Return the [X, Y] coordinate for the center point of the cell that contains the specified text.  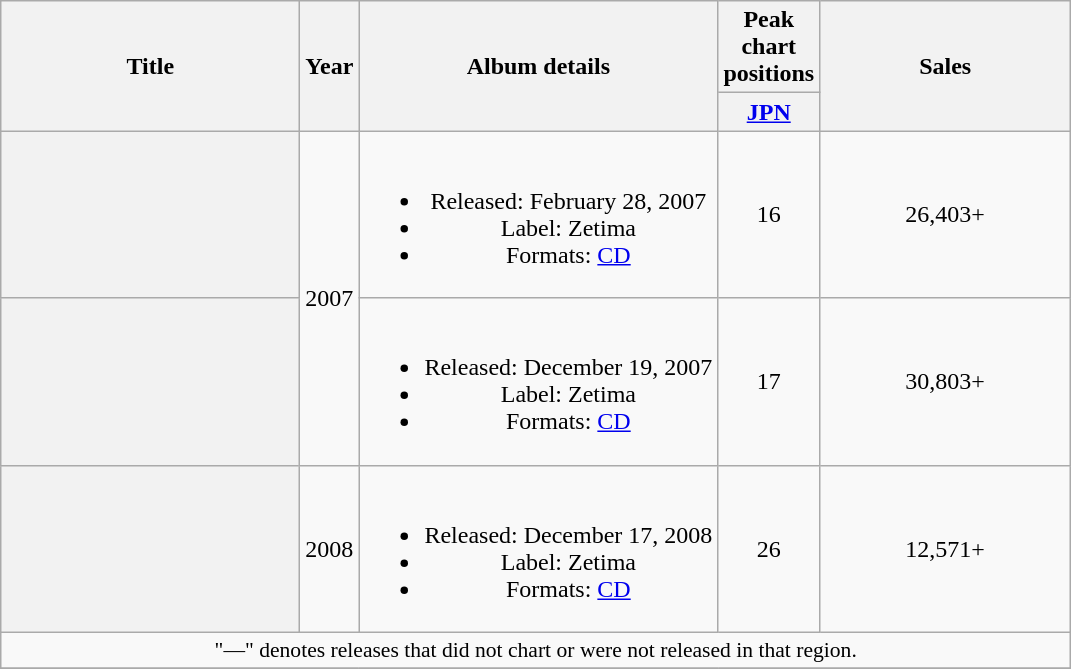
30,803+ [946, 382]
Released: December 17, 2008Label: ZetimaFormats: CD [538, 548]
Released: February 28, 2007Label: ZetimaFormats: CD [538, 214]
Peak chart positions [769, 47]
2007 [330, 298]
Released: December 19, 2007Label: ZetimaFormats: CD [538, 382]
2008 [330, 548]
Album details [538, 66]
Sales [946, 66]
Title [150, 66]
17 [769, 382]
16 [769, 214]
26,403+ [946, 214]
Year [330, 66]
26 [769, 548]
JPN [769, 112]
"—" denotes releases that did not chart or were not released in that region. [536, 650]
12,571+ [946, 548]
